Output the [X, Y] coordinate of the center of the cell containing the given text.  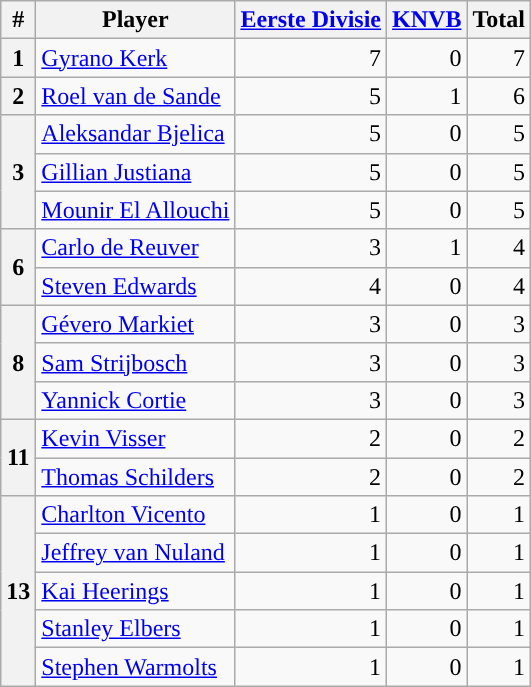
Carlo de Reuver [136, 248]
Gévero Markiet [136, 324]
Stanley Elbers [136, 629]
13 [18, 591]
# [18, 20]
Aleksandar Bjelica [136, 134]
KNVB [427, 20]
Mounir El Allouchi [136, 210]
Kai Heerings [136, 591]
Stephen Warmolts [136, 667]
Roel van de Sande [136, 96]
Total [499, 20]
Yannick Cortie [136, 400]
Thomas Schilders [136, 477]
8 [18, 362]
Steven Edwards [136, 286]
Sam Strijbosch [136, 362]
Gillian Justiana [136, 172]
Player [136, 20]
Eerste Divisie [311, 20]
Charlton Vicento [136, 515]
Kevin Visser [136, 438]
11 [18, 457]
Gyrano Kerk [136, 58]
Jeffrey van Nuland [136, 553]
